Determine the [X, Y] coordinate at the center of the cell enclosing the given text.  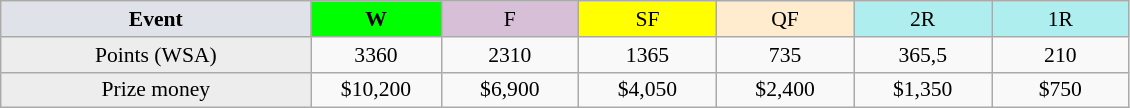
QF [785, 19]
3360 [376, 55]
Prize money [156, 90]
$4,050 [648, 90]
2310 [510, 55]
2R [923, 19]
735 [785, 55]
$10,200 [376, 90]
$6,900 [510, 90]
F [510, 19]
365,5 [923, 55]
$1,350 [923, 90]
$750 [1061, 90]
1R [1061, 19]
$2,400 [785, 90]
1365 [648, 55]
SF [648, 19]
210 [1061, 55]
W [376, 19]
Event [156, 19]
Points (WSA) [156, 55]
